From the cell containing the given text, extract its center point as [X, Y] coordinate. 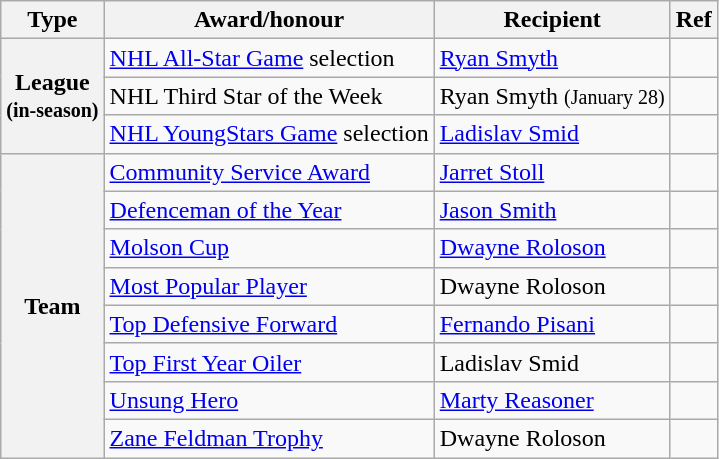
Top Defensive Forward [269, 324]
Jarret Stoll [552, 172]
Most Popular Player [269, 286]
Top First Year Oiler [269, 362]
Molson Cup [269, 248]
Award/honour [269, 20]
Ref [694, 20]
Unsung Hero [269, 400]
NHL YoungStars Game selection [269, 134]
Marty Reasoner [552, 400]
Defenceman of the Year [269, 210]
Type [52, 20]
Community Service Award [269, 172]
Fernando Pisani [552, 324]
League(in-season) [52, 96]
NHL Third Star of the Week [269, 96]
Team [52, 305]
Jason Smith [552, 210]
Ryan Smyth [552, 58]
Zane Feldman Trophy [269, 438]
NHL All-Star Game selection [269, 58]
Recipient [552, 20]
Ryan Smyth (January 28) [552, 96]
